Output the (X, Y) coordinate of the center of the cell containing the given text.  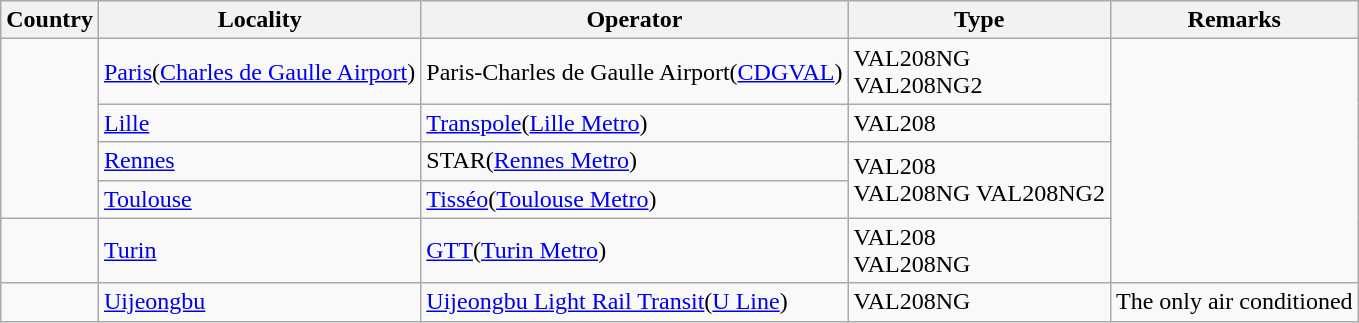
Country (50, 20)
STAR(Rennes Metro) (634, 161)
GTT(Turin Metro) (634, 250)
Type (979, 20)
Toulouse (259, 199)
VAL208VAL208NG VAL208NG2 (979, 180)
Uijeongbu (259, 302)
Operator (634, 20)
VAL208VAL208NG (979, 250)
Lille (259, 123)
Remarks (1234, 20)
VAL208NG (979, 302)
Turin (259, 250)
VAL208 (979, 123)
Transpole(Lille Metro) (634, 123)
Uijeongbu Light Rail Transit(U Line) (634, 302)
VAL208NGVAL208NG2 (979, 72)
Locality (259, 20)
Paris-Charles de Gaulle Airport(CDGVAL) (634, 72)
Paris(Charles de Gaulle Airport) (259, 72)
Rennes (259, 161)
The only air conditioned (1234, 302)
Tisséo(Toulouse Metro) (634, 199)
